Extract the (X, Y) coordinate from the center of the cell holding the provided text.  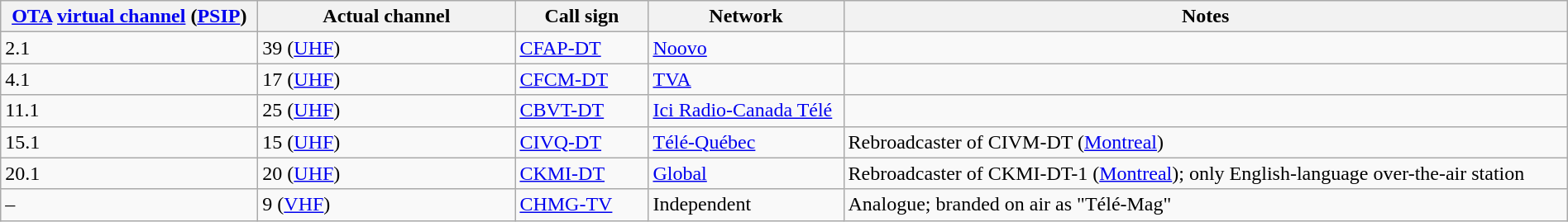
Noovo (746, 48)
Global (746, 173)
CHMG-TV (582, 205)
4.1 (129, 79)
2.1 (129, 48)
20.1 (129, 173)
15 (UHF) (387, 142)
Actual channel (387, 17)
17 (UHF) (387, 79)
Independent (746, 205)
OTA virtual channel (PSIP) (129, 17)
9 (VHF) (387, 205)
20 (UHF) (387, 173)
TVA (746, 79)
11.1 (129, 111)
Rebroadcaster of CIVM-DT (Montreal) (1206, 142)
Rebroadcaster of CKMI-DT-1 (Montreal); only English-language over-the-air station (1206, 173)
CKMI-DT (582, 173)
CBVT-DT (582, 111)
Télé-Québec (746, 142)
Ici Radio-Canada Télé (746, 111)
25 (UHF) (387, 111)
15.1 (129, 142)
Analogue; branded on air as "Télé-Mag" (1206, 205)
39 (UHF) (387, 48)
CIVQ-DT (582, 142)
Notes (1206, 17)
Call sign (582, 17)
– (129, 205)
Network (746, 17)
CFAP-DT (582, 48)
CFCM-DT (582, 79)
